Output the [x, y] coordinate of the center of the cell containing the given text.  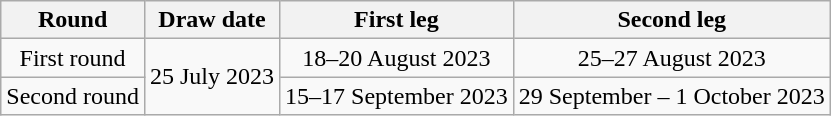
Second round [73, 96]
15–17 September 2023 [397, 96]
29 September – 1 October 2023 [672, 96]
25 July 2023 [212, 77]
25–27 August 2023 [672, 58]
First leg [397, 20]
18–20 August 2023 [397, 58]
Round [73, 20]
Draw date [212, 20]
Second leg [672, 20]
First round [73, 58]
